Find where the given text appears and provide that cell's center as (X, Y) coordinate. 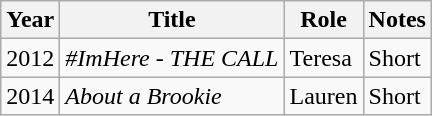
Title (172, 20)
2014 (30, 96)
#ImHere - THE CALL (172, 58)
Year (30, 20)
2012 (30, 58)
Notes (397, 20)
About a Brookie (172, 96)
Teresa (324, 58)
Lauren (324, 96)
Role (324, 20)
